Locate the cell with the specified text and output its (X, Y) center coordinate. 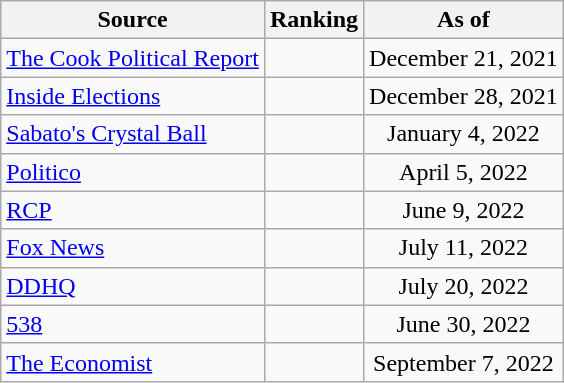
June 9, 2022 (464, 210)
The Economist (133, 362)
Politico (133, 172)
The Cook Political Report (133, 58)
DDHQ (133, 286)
538 (133, 324)
Inside Elections (133, 96)
Fox News (133, 248)
July 11, 2022 (464, 248)
December 21, 2021 (464, 58)
Sabato's Crystal Ball (133, 134)
December 28, 2021 (464, 96)
As of (464, 20)
RCP (133, 210)
September 7, 2022 (464, 362)
Ranking (314, 20)
July 20, 2022 (464, 286)
April 5, 2022 (464, 172)
June 30, 2022 (464, 324)
Source (133, 20)
January 4, 2022 (464, 134)
